Extract the [X, Y] coordinate from the center of the cell holding the provided text.  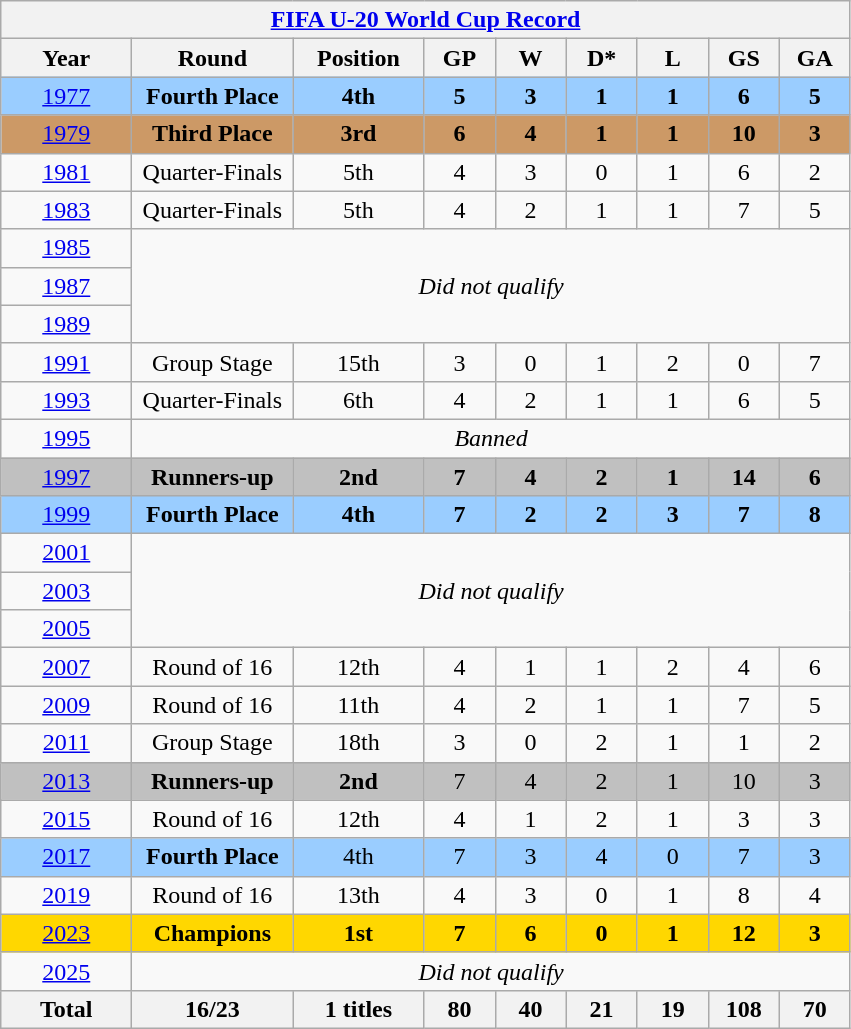
3rd [358, 134]
1999 [66, 515]
1989 [66, 324]
W [530, 58]
D* [602, 58]
15th [358, 362]
80 [460, 1009]
2023 [66, 933]
1 titles [358, 1009]
1995 [66, 438]
1993 [66, 400]
1985 [66, 248]
11th [358, 705]
1977 [66, 96]
Banned [491, 438]
Round [212, 58]
1979 [66, 134]
2011 [66, 743]
2009 [66, 705]
6th [358, 400]
108 [744, 1009]
FIFA U-20 World Cup Record [426, 20]
19 [672, 1009]
2015 [66, 819]
40 [530, 1009]
1983 [66, 210]
1991 [66, 362]
2017 [66, 857]
GA [814, 58]
12 [744, 933]
GP [460, 58]
1997 [66, 477]
Third Place [212, 134]
2019 [66, 895]
13th [358, 895]
GS [744, 58]
2025 [66, 971]
Position [358, 58]
1981 [66, 172]
L [672, 58]
2003 [66, 591]
14 [744, 477]
2001 [66, 553]
18th [358, 743]
2005 [66, 629]
1987 [66, 286]
2013 [66, 781]
Year [66, 58]
21 [602, 1009]
70 [814, 1009]
2007 [66, 667]
Total [66, 1009]
Champions [212, 933]
16/23 [212, 1009]
1st [358, 933]
